Capture the cell that displays the provided text and extract its [x, y] central coordinate. 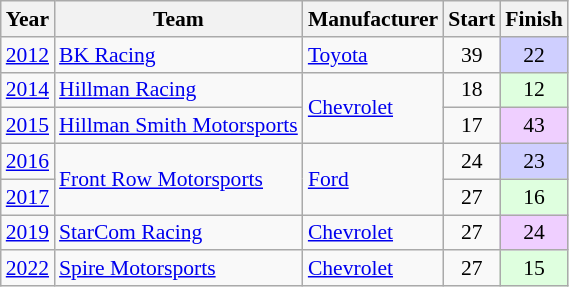
2012 [28, 55]
17 [472, 126]
Team [178, 19]
Hillman Smith Motorsports [178, 126]
2015 [28, 126]
16 [534, 197]
2019 [28, 233]
Start [472, 19]
Front Row Motorsports [178, 180]
Finish [534, 19]
2016 [28, 162]
39 [472, 55]
23 [534, 162]
Manufacturer [373, 19]
43 [534, 126]
StarCom Racing [178, 233]
22 [534, 55]
15 [534, 269]
Toyota [373, 55]
12 [534, 90]
2017 [28, 197]
18 [472, 90]
Spire Motorsports [178, 269]
Ford [373, 180]
BK Racing [178, 55]
2014 [28, 90]
Year [28, 19]
2022 [28, 269]
Hillman Racing [178, 90]
